Pinpoint the cell where the given text exists, returning its (x, y) midpoint coordinate. 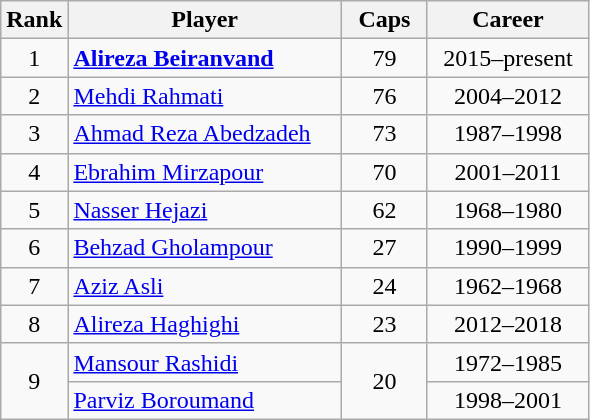
76 (384, 96)
2 (34, 96)
23 (384, 324)
2004–2012 (508, 96)
Mehdi Rahmati (205, 96)
2015–present (508, 58)
Aziz Asli (205, 286)
Alireza Haghighi (205, 324)
1990–1999 (508, 248)
73 (384, 134)
Behzad Gholampour (205, 248)
1998–2001 (508, 400)
1987–1998 (508, 134)
1972–1985 (508, 362)
Ebrahim Mirzapour (205, 172)
79 (384, 58)
Mansour Rashidi (205, 362)
24 (384, 286)
1968–1980 (508, 210)
Parviz Boroumand (205, 400)
20 (384, 381)
Player (205, 20)
7 (34, 286)
1962–1968 (508, 286)
Rank (34, 20)
2012–2018 (508, 324)
2001–2011 (508, 172)
1 (34, 58)
8 (34, 324)
3 (34, 134)
5 (34, 210)
Career (508, 20)
Alireza Beiranvand (205, 58)
Caps (384, 20)
9 (34, 381)
62 (384, 210)
70 (384, 172)
6 (34, 248)
Nasser Hejazi (205, 210)
27 (384, 248)
Ahmad Reza Abedzadeh (205, 134)
4 (34, 172)
